From the cell containing the given text, extract its center point as [x, y] coordinate. 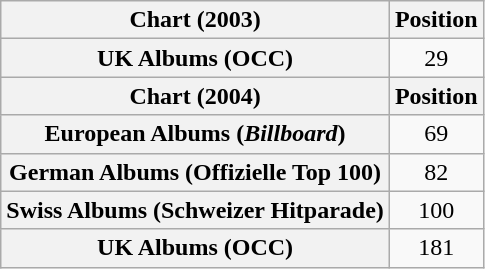
European Albums (Billboard) [196, 134]
29 [436, 58]
Chart (2004) [196, 96]
69 [436, 134]
Swiss Albums (Schweizer Hitparade) [196, 210]
100 [436, 210]
181 [436, 248]
Chart (2003) [196, 20]
82 [436, 172]
German Albums (Offizielle Top 100) [196, 172]
